From the cell containing the given text, extract its center point as [X, Y] coordinate. 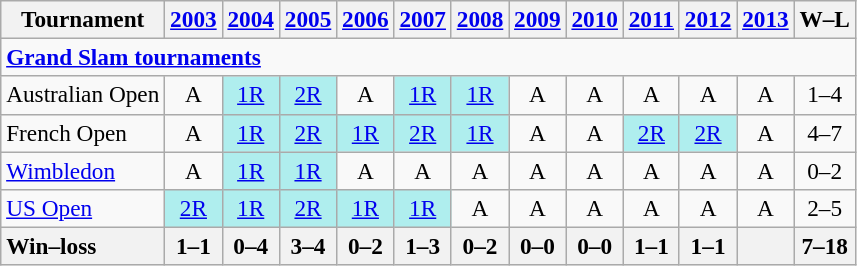
Grand Slam tournaments [428, 57]
Win–loss [83, 246]
1–3 [422, 246]
US Open [83, 208]
3–4 [308, 246]
2007 [422, 19]
Wimbledon [83, 170]
2005 [308, 19]
2012 [708, 19]
2003 [194, 19]
2011 [651, 19]
2006 [366, 19]
Tournament [83, 19]
7–18 [824, 246]
French Open [83, 133]
2010 [594, 19]
2–5 [824, 208]
2013 [766, 19]
2008 [480, 19]
2004 [250, 19]
1–4 [824, 95]
W–L [824, 19]
4–7 [824, 133]
0–4 [250, 246]
2009 [538, 19]
Australian Open [83, 95]
